Extract the [x, y] coordinate from the center of the cell holding the provided text.  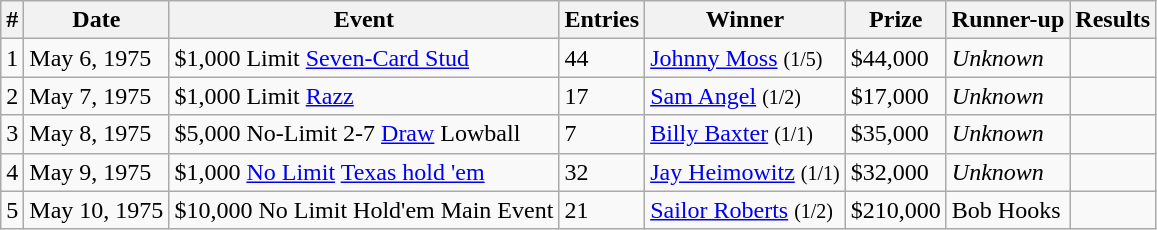
$10,000 No Limit Hold'em Main Event [364, 210]
2 [12, 96]
Results [1113, 20]
17 [602, 96]
1 [12, 58]
$44,000 [896, 58]
Sam Angel (1/2) [746, 96]
4 [12, 172]
5 [12, 210]
$35,000 [896, 134]
Event [364, 20]
May 9, 1975 [96, 172]
44 [602, 58]
21 [602, 210]
Prize [896, 20]
Sailor Roberts (1/2) [746, 210]
32 [602, 172]
$1,000 Limit Razz [364, 96]
Date [96, 20]
May 8, 1975 [96, 134]
$32,000 [896, 172]
Johnny Moss (1/5) [746, 58]
Winner [746, 20]
Runner-up [1008, 20]
$210,000 [896, 210]
3 [12, 134]
May 10, 1975 [96, 210]
May 7, 1975 [96, 96]
Entries [602, 20]
$17,000 [896, 96]
Billy Baxter (1/1) [746, 134]
$1,000 Limit Seven-Card Stud [364, 58]
$5,000 No-Limit 2-7 Draw Lowball [364, 134]
Jay Heimowitz (1/1) [746, 172]
# [12, 20]
May 6, 1975 [96, 58]
$1,000 No Limit Texas hold 'em [364, 172]
7 [602, 134]
Bob Hooks [1008, 210]
